Extract the [X, Y] coordinate from the center of the cell holding the provided text.  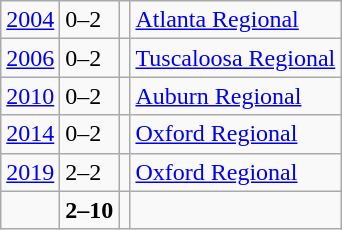
2004 [30, 20]
2006 [30, 58]
2019 [30, 172]
2014 [30, 134]
Tuscaloosa Regional [236, 58]
Atlanta Regional [236, 20]
Auburn Regional [236, 96]
2–10 [90, 210]
2010 [30, 96]
2–2 [90, 172]
